For the text-containing cell, return its midpoint in (x, y) coordinate format. 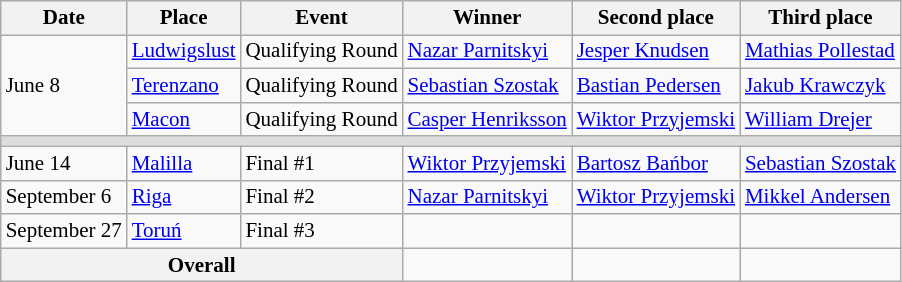
Macon (184, 119)
Malilla (184, 163)
Final #3 (321, 231)
Second place (656, 18)
Ludwigslust (184, 52)
Toruń (184, 231)
Mathias Pollestad (820, 52)
Bastian Pedersen (656, 86)
Jakub Krawczyk (820, 86)
Terenzano (184, 86)
Bartosz Bańbor (656, 163)
Place (184, 18)
Overall (202, 265)
Final #1 (321, 163)
Winner (488, 18)
September 27 (64, 231)
Riga (184, 197)
William Drejer (820, 119)
Third place (820, 18)
Mikkel Andersen (820, 197)
September 6 (64, 197)
Jesper Knudsen (656, 52)
Final #2 (321, 197)
Event (321, 18)
June 14 (64, 163)
Date (64, 18)
June 8 (64, 86)
Casper Henriksson (488, 119)
